Return the [x, y] coordinate for the center point of the cell that contains the specified text.  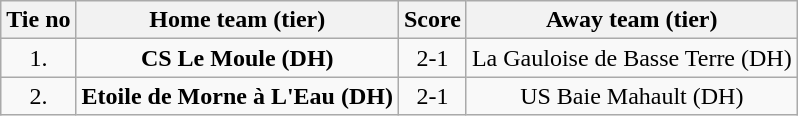
2. [38, 96]
Away team (tier) [632, 20]
CS Le Moule (DH) [237, 58]
Etoile de Morne à L'Eau (DH) [237, 96]
Home team (tier) [237, 20]
Tie no [38, 20]
La Gauloise de Basse Terre (DH) [632, 58]
US Baie Mahault (DH) [632, 96]
1. [38, 58]
Score [432, 20]
